For the text-containing cell, return its midpoint in [x, y] coordinate format. 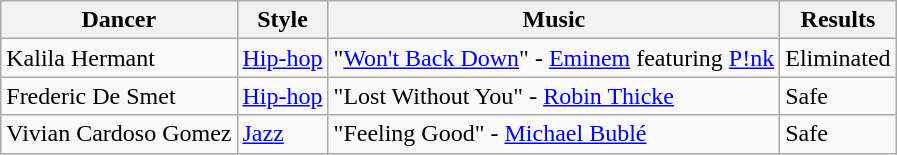
Eliminated [838, 58]
Frederic De Smet [119, 96]
Dancer [119, 20]
Vivian Cardoso Gomez [119, 134]
"Won't Back Down" - Eminem featuring P!nk [554, 58]
"Feeling Good" - Michael Bublé [554, 134]
Kalila Hermant [119, 58]
"Lost Without You" - Robin Thicke [554, 96]
Results [838, 20]
Jazz [282, 134]
Music [554, 20]
Style [282, 20]
